Capture the cell that displays the provided text and extract its [X, Y] central coordinate. 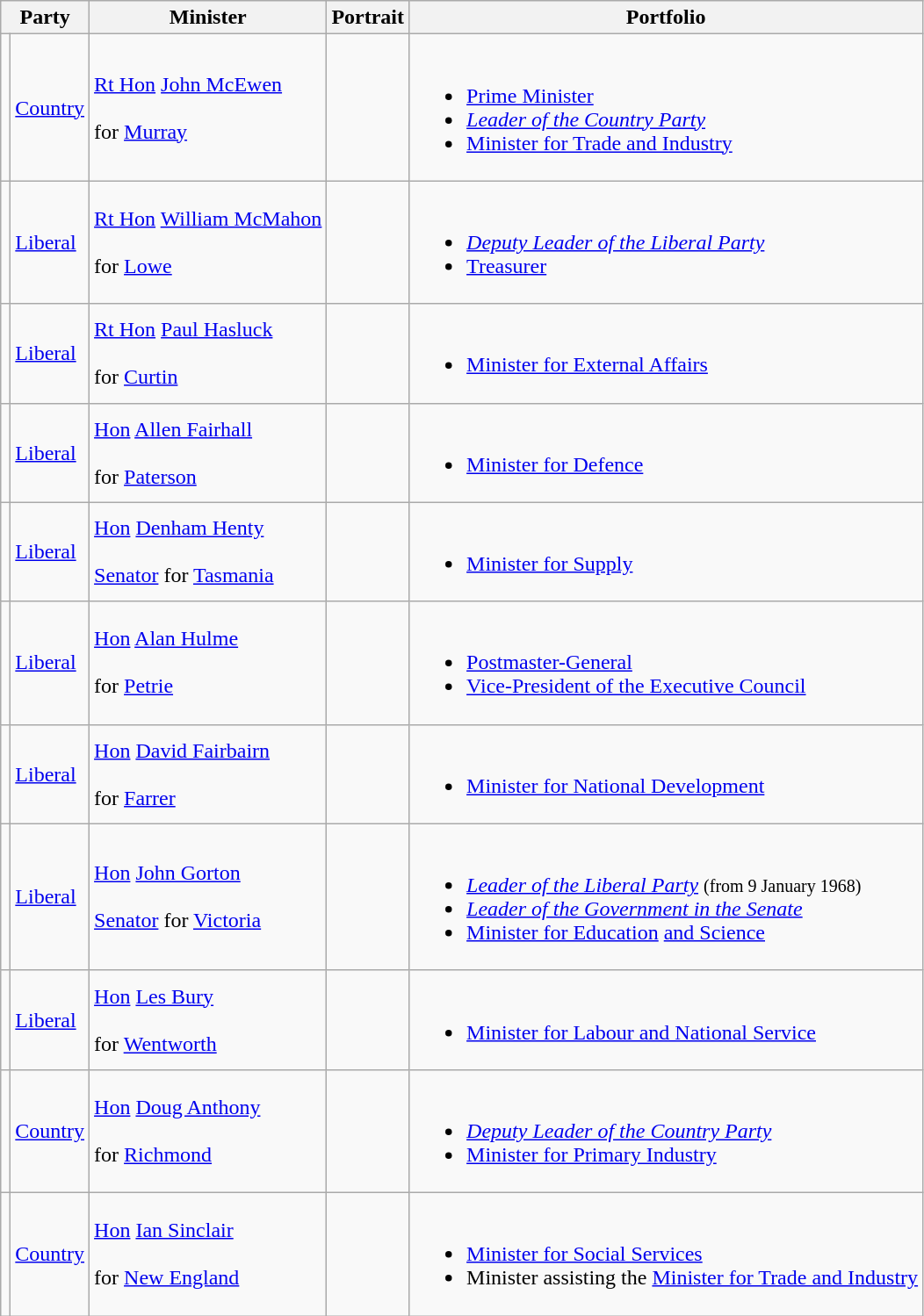
Hon Alan Hulme for Petrie [208, 663]
Hon David Fairbairn for Farrer [208, 774]
Prime MinisterLeader of the Country PartyMinister for Trade and Industry [666, 107]
Minister for Defence [666, 453]
Minister for Labour and National Service [666, 1020]
Minister for External Affairs [666, 353]
Minister for Social ServicesMinister assisting the Minister for Trade and Industry [666, 1254]
Leader of the Liberal Party (from 9 January 1968)Leader of the Government in the SenateMinister for Education and Science [666, 897]
Hon Ian Sinclair for New England [208, 1254]
Party [46, 18]
Postmaster-GeneralVice-President of the Executive Council [666, 663]
Hon Denham Henty Senator for Tasmania [208, 551]
Hon Allen Fairhall for Paterson [208, 453]
Hon Les Bury for Wentworth [208, 1020]
Minister [208, 18]
Deputy Leader of the Country PartyMinister for Primary Industry [666, 1131]
Portrait [368, 18]
Rt Hon William McMahon for Lowe [208, 242]
Minister for National Development [666, 774]
Deputy Leader of the Liberal PartyTreasurer [666, 242]
Portfolio [666, 18]
Hon Doug Anthony for Richmond [208, 1131]
Rt Hon Paul Hasluck for Curtin [208, 353]
Rt Hon John McEwen for Murray [208, 107]
Minister for Supply [666, 551]
Hon John Gorton Senator for Victoria [208, 897]
